Identify which cell holds the provided text, then report its [x, y] central coordinate. 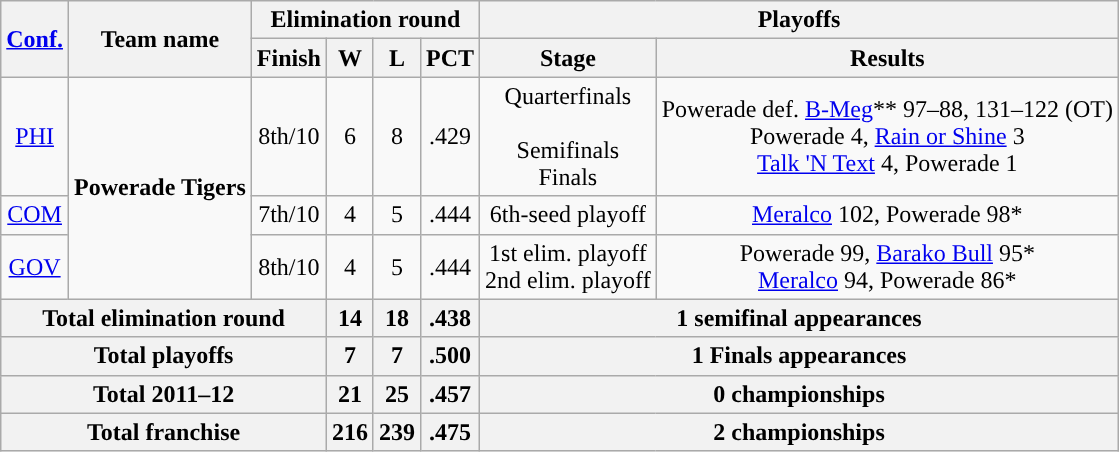
PCT [450, 58]
8 [396, 136]
6th-seed playoff [568, 215]
.500 [450, 356]
0 championships [800, 394]
18 [396, 318]
25 [396, 394]
.438 [450, 318]
.429 [450, 136]
PHI [35, 136]
Total elimination round [164, 318]
1 semifinal appearances [800, 318]
Finish [288, 58]
Meralco 102, Powerade 98* [887, 215]
14 [350, 318]
COM [35, 215]
21 [350, 394]
Total playoffs [164, 356]
W [350, 58]
Powerade def. B-Meg** 97–88, 131–122 (OT)Powerade 4, Rain or Shine 3Talk 'N Text 4, Powerade 1 [887, 136]
Powerade 99, Barako Bull 95*Meralco 94, Powerade 86* [887, 266]
Stage [568, 58]
GOV [35, 266]
Playoffs [800, 20]
.457 [450, 394]
Results [887, 58]
216 [350, 432]
Total 2011–12 [164, 394]
Powerade Tigers [160, 188]
1 Finals appearances [800, 356]
Total franchise [164, 432]
Team name [160, 39]
Elimination round [365, 20]
L [396, 58]
7th/10 [288, 215]
.475 [450, 432]
Conf. [35, 39]
QuarterfinalsSemifinalsFinals [568, 136]
6 [350, 136]
1st elim. playoff2nd elim. playoff [568, 266]
239 [396, 432]
2 championships [800, 432]
